From the cell containing the given text, extract its center point as (x, y) coordinate. 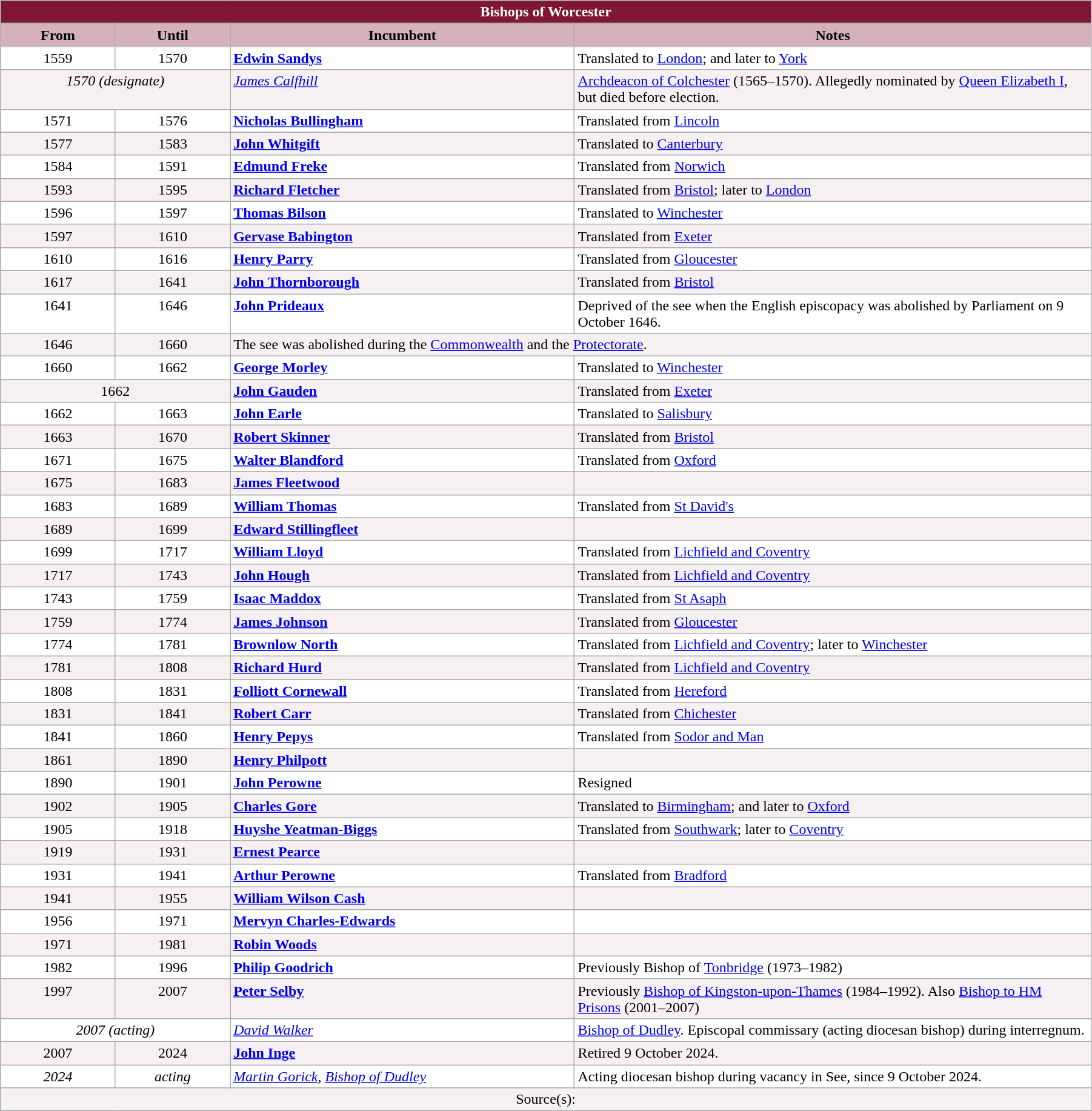
Isaac Maddox (402, 598)
1576 (172, 121)
William Lloyd (402, 552)
John Perowne (402, 783)
John Gauden (402, 391)
Richard Fletcher (402, 190)
Walter Blandford (402, 460)
1571 (58, 121)
Martin Gorick, Bishop of Dudley (402, 1076)
Translated from Bradford (833, 875)
Mervyn Charles-Edwards (402, 921)
Deprived of the see when the English episcopacy was abolished by Parliament on 9 October 1646. (833, 313)
Edward Stillingfleet (402, 529)
1982 (58, 967)
Translated from Norwich (833, 167)
Incumbent (402, 35)
Translated to Canterbury (833, 144)
Previously Bishop of Kingston-upon-Thames (1984–1992). Also Bishop to HM Prisons (2001–2007) (833, 999)
1861 (58, 760)
1584 (58, 167)
Archdeacon of Colchester (1565–1570). Allegedly nominated by Queen Elizabeth I, but died before election. (833, 90)
Folliott Cornewall (402, 690)
John Inge (402, 1053)
John Prideaux (402, 313)
1918 (172, 829)
Peter Selby (402, 999)
David Walker (402, 1030)
1956 (58, 921)
1997 (58, 999)
Robert Carr (402, 714)
1955 (172, 898)
The see was abolished during the Commonwealth and the Protectorate. (661, 345)
acting (172, 1076)
Thomas Bilson (402, 213)
George Morley (402, 368)
Translated to London; and later to York (833, 58)
Henry Parry (402, 259)
William Thomas (402, 506)
Retired 9 October 2024. (833, 1053)
Translated from Sodor and Man (833, 737)
John Whitgift (402, 144)
Gervase Babington (402, 236)
Charles Gore (402, 806)
1617 (58, 282)
1981 (172, 944)
James Calfhill (402, 90)
Until (172, 35)
Edmund Freke (402, 167)
Robert Skinner (402, 437)
Translated from Bristol; later to London (833, 190)
James Johnson (402, 621)
1595 (172, 190)
Henry Pepys (402, 737)
Arthur Perowne (402, 875)
John Thornborough (402, 282)
1591 (172, 167)
Bishop of Dudley. Episcopal commissary (acting diocesan bishop) during interregnum. (833, 1030)
Notes (833, 35)
From (58, 35)
Translated from Oxford (833, 460)
1919 (58, 852)
Translated from St David's (833, 506)
1593 (58, 190)
1902 (58, 806)
1996 (172, 967)
1670 (172, 437)
John Earle (402, 414)
Brownlow North (402, 644)
2007 (acting) (115, 1030)
Edwin Sandys (402, 58)
1570 (designate) (115, 90)
1570 (172, 58)
Acting diocesan bishop during vacancy in See, since 9 October 2024. (833, 1076)
John Hough (402, 575)
Translated to Birmingham; and later to Oxford (833, 806)
1671 (58, 460)
William Wilson Cash (402, 898)
Nicholas Bullingham (402, 121)
Huyshe Yeatman-Biggs (402, 829)
1616 (172, 259)
Translated from Chichester (833, 714)
Translated from Lincoln (833, 121)
Translated to Salisbury (833, 414)
Source(s): (546, 1099)
Robin Woods (402, 944)
1596 (58, 213)
James Fleetwood (402, 483)
Translated from Southwark; later to Coventry (833, 829)
1901 (172, 783)
1577 (58, 144)
Richard Hurd (402, 667)
Henry Philpott (402, 760)
1583 (172, 144)
Translated from Lichfield and Coventry; later to Winchester (833, 644)
Ernest Pearce (402, 852)
Translated from Hereford (833, 690)
1559 (58, 58)
Previously Bishop of Tonbridge (1973–1982) (833, 967)
1860 (172, 737)
Bishops of Worcester (546, 12)
Resigned (833, 783)
Philip Goodrich (402, 967)
Translated from St Asaph (833, 598)
